Pinpoint the cell where the given text exists, returning its (x, y) midpoint coordinate. 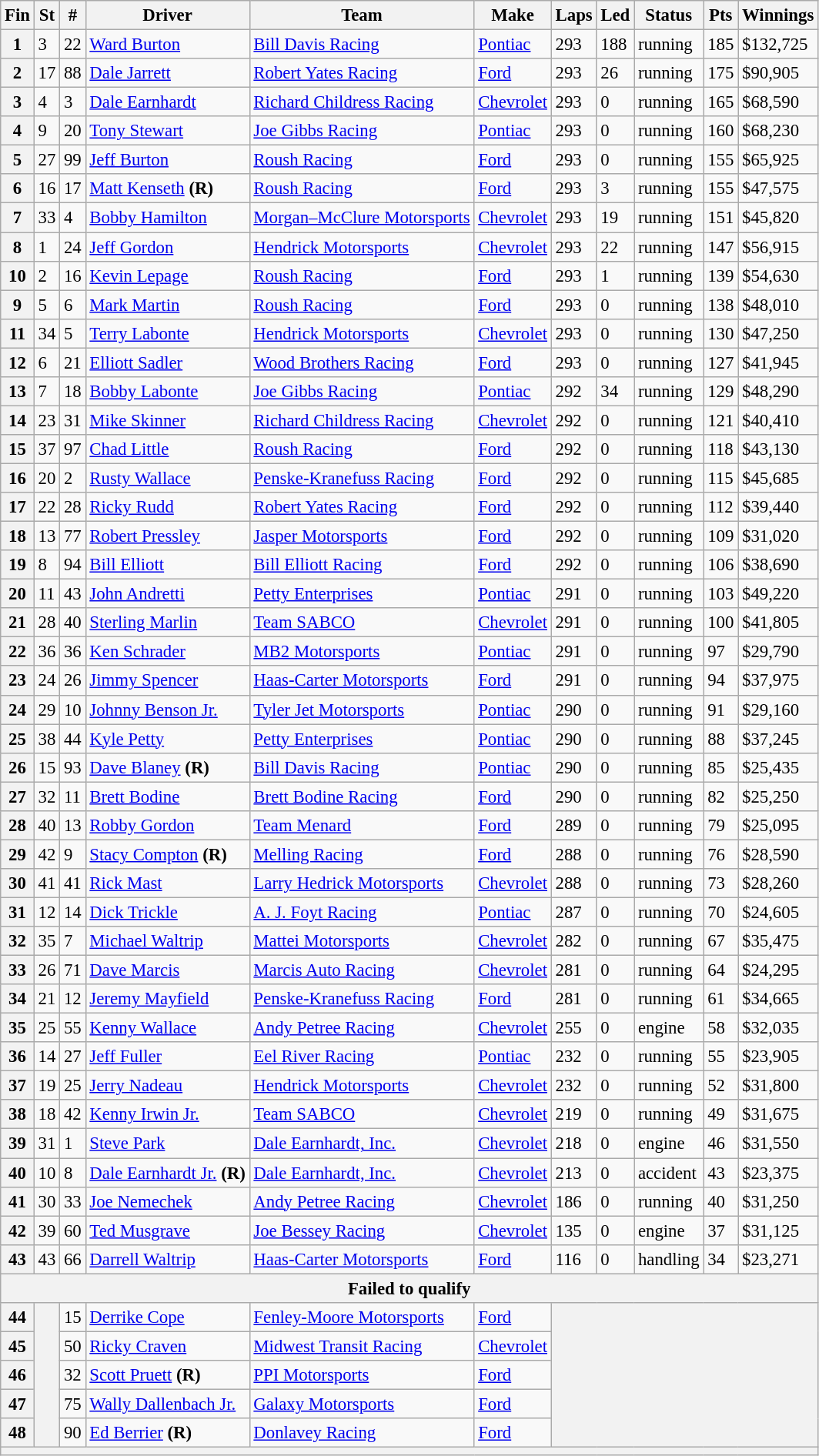
Failed to qualify (409, 1288)
$40,410 (778, 420)
Darrell Waltrip (168, 1259)
121 (720, 420)
$24,605 (778, 912)
$31,675 (778, 1115)
Mattei Motorsports (362, 941)
Kyle Petty (168, 739)
106 (720, 565)
Jeff Burton (168, 160)
$56,915 (778, 247)
$68,230 (778, 131)
130 (720, 333)
$31,800 (778, 1086)
Morgan–McClure Motorsports (362, 218)
Team Menard (362, 826)
218 (574, 1144)
Laps (574, 15)
66 (72, 1259)
Galaxy Motorsports (362, 1404)
accident (669, 1173)
$54,630 (778, 276)
Jasper Motorsports (362, 536)
$41,945 (778, 362)
$68,590 (778, 102)
A. J. Foyt Racing (362, 912)
50 (72, 1346)
$65,925 (778, 160)
$31,550 (778, 1144)
287 (574, 912)
$34,665 (778, 999)
Tyler Jet Motorsports (362, 710)
$132,725 (778, 45)
Kevin Lepage (168, 276)
Ted Musgrave (168, 1231)
$48,010 (778, 305)
91 (720, 710)
67 (720, 941)
Team (362, 15)
$31,125 (778, 1231)
Ed Berrier (R) (168, 1433)
Fin (18, 15)
49 (720, 1115)
Wood Brothers Racing (362, 362)
73 (720, 883)
$25,250 (778, 796)
Joe Nemechek (168, 1201)
Bobby Hamilton (168, 218)
Elliott Sadler (168, 362)
Fenley-Moore Motorsports (362, 1317)
76 (720, 854)
160 (720, 131)
Ken Schrader (168, 652)
90 (72, 1433)
175 (720, 73)
75 (72, 1404)
60 (72, 1231)
$47,575 (778, 189)
Robby Gordon (168, 826)
Robert Pressley (168, 536)
Brett Bodine (168, 796)
$23,905 (778, 1057)
$39,440 (778, 507)
219 (574, 1115)
71 (72, 970)
99 (72, 160)
289 (574, 826)
61 (720, 999)
138 (720, 305)
MB2 Motorsports (362, 652)
$37,975 (778, 681)
$41,805 (778, 623)
$38,690 (778, 565)
$28,260 (778, 883)
151 (720, 218)
213 (574, 1173)
$45,685 (778, 478)
Bill Elliott (168, 565)
$23,271 (778, 1259)
$24,295 (778, 970)
$25,435 (778, 767)
85 (720, 767)
Jerry Nadeau (168, 1086)
70 (720, 912)
116 (574, 1259)
Jeff Fuller (168, 1057)
Joe Bessey Racing (362, 1231)
147 (720, 247)
45 (18, 1346)
Melling Racing (362, 854)
Rick Mast (168, 883)
John Andretti (168, 594)
Ricky Rudd (168, 507)
255 (574, 1028)
Johnny Benson Jr. (168, 710)
165 (720, 102)
79 (720, 826)
$37,245 (778, 739)
Jeremy Mayfield (168, 999)
Marcis Auto Racing (362, 970)
109 (720, 536)
Donlavey Racing (362, 1433)
$32,035 (778, 1028)
103 (720, 594)
Kenny Wallace (168, 1028)
Jimmy Spencer (168, 681)
$47,250 (778, 333)
$43,130 (778, 449)
Bobby Labonte (168, 392)
Jeff Gordon (168, 247)
Midwest Transit Racing (362, 1346)
$45,820 (778, 218)
100 (720, 623)
Status (669, 15)
Ricky Craven (168, 1346)
139 (720, 276)
$31,020 (778, 536)
handling (669, 1259)
Dale Earnhardt (168, 102)
93 (72, 767)
Tony Stewart (168, 131)
Pts (720, 15)
282 (574, 941)
$28,590 (778, 854)
Terry Labonte (168, 333)
$25,095 (778, 826)
118 (720, 449)
52 (720, 1086)
Steve Park (168, 1144)
Larry Hedrick Motorsports (362, 883)
Make (513, 15)
Kenny Irwin Jr. (168, 1115)
Chad Little (168, 449)
$29,790 (778, 652)
129 (720, 392)
Matt Kenseth (R) (168, 189)
Dick Trickle (168, 912)
Michael Waltrip (168, 941)
Mike Skinner (168, 420)
Ward Burton (168, 45)
58 (720, 1028)
Led (616, 15)
St (46, 15)
Dale Jarrett (168, 73)
115 (720, 478)
$23,375 (778, 1173)
77 (72, 536)
Brett Bodine Racing (362, 796)
48 (18, 1433)
112 (720, 507)
# (72, 15)
Scott Pruett (R) (168, 1375)
Driver (168, 15)
Mark Martin (168, 305)
Winnings (778, 15)
82 (720, 796)
186 (574, 1201)
64 (720, 970)
188 (616, 45)
135 (574, 1231)
$49,220 (778, 594)
Derrike Cope (168, 1317)
$48,290 (778, 392)
Dave Blaney (R) (168, 767)
$29,160 (778, 710)
$35,475 (778, 941)
Wally Dallenbach Jr. (168, 1404)
Eel River Racing (362, 1057)
Dale Earnhardt Jr. (R) (168, 1173)
PPI Motorsports (362, 1375)
185 (720, 45)
Rusty Wallace (168, 478)
Bill Elliott Racing (362, 565)
127 (720, 362)
Dave Marcis (168, 970)
47 (18, 1404)
Stacy Compton (R) (168, 854)
$90,905 (778, 73)
Sterling Marlin (168, 623)
$31,250 (778, 1201)
